Search for the cell housing the specified text and yield its [X, Y] center coordinate. 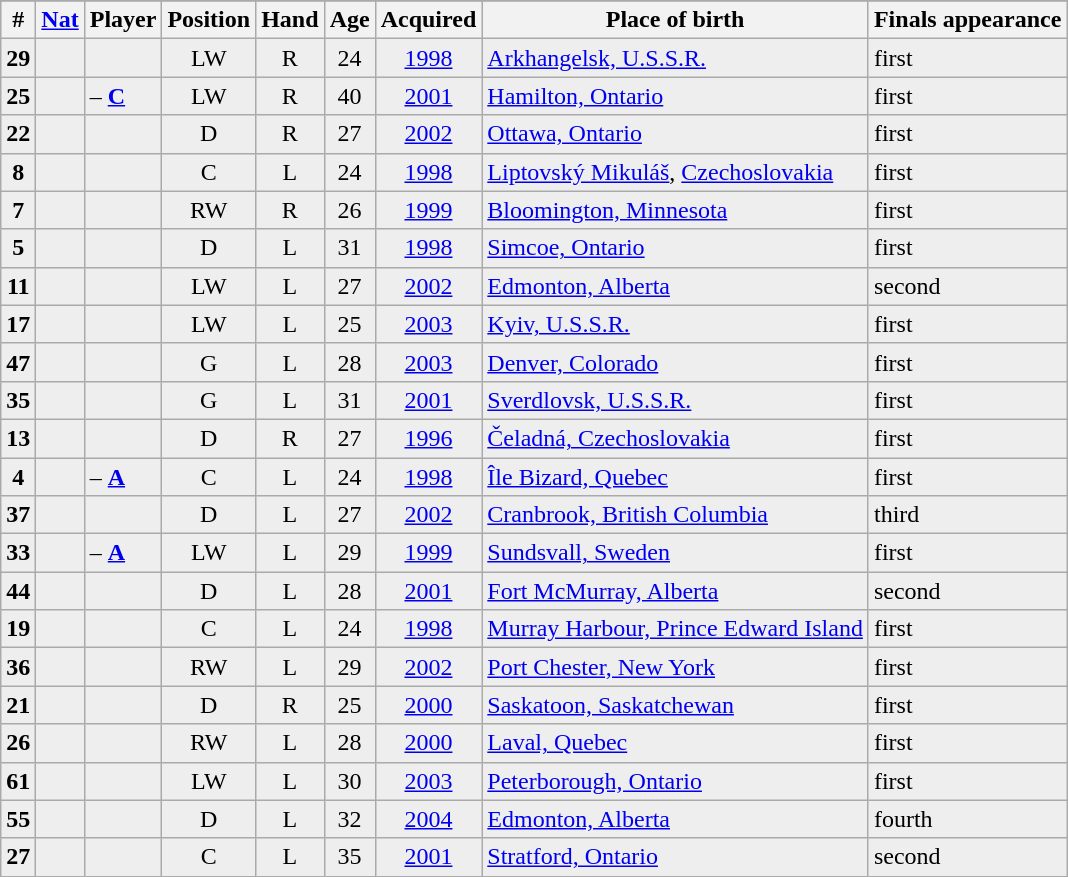
7 [18, 210]
Liptovský Mikuláš, Czechoslovakia [676, 172]
19 [18, 629]
44 [18, 591]
Denver, Colorado [676, 362]
Arkhangelsk, U.S.S.R. [676, 58]
Fort McMurray, Alberta [676, 591]
36 [18, 667]
Laval, Quebec [676, 743]
Age [350, 20]
Place of birth [676, 20]
37 [18, 515]
Peterborough, Ontario [676, 781]
2004 [428, 819]
Ottawa, Ontario [676, 134]
Sundsvall, Sweden [676, 553]
8 [18, 172]
Hamilton, Ontario [676, 96]
47 [18, 362]
33 [18, 553]
11 [18, 286]
Kyiv, U.S.S.R. [676, 324]
13 [18, 438]
Player [123, 20]
21 [18, 705]
Finals appearance [967, 20]
fourth [967, 819]
Port Chester, New York [676, 667]
Île Bizard, Quebec [676, 477]
# [18, 20]
32 [350, 819]
1996 [428, 438]
55 [18, 819]
third [967, 515]
Stratford, Ontario [676, 857]
Čeladná, Czechoslovakia [676, 438]
40 [350, 96]
30 [350, 781]
Saskatoon, Saskatchewan [676, 705]
Cranbrook, British Columbia [676, 515]
4 [18, 477]
22 [18, 134]
Nat [60, 20]
Sverdlovsk, U.S.S.R. [676, 400]
5 [18, 248]
Murray Harbour, Prince Edward Island [676, 629]
Acquired [428, 20]
Bloomington, Minnesota [676, 210]
Position [209, 20]
Hand [290, 20]
61 [18, 781]
17 [18, 324]
Simcoe, Ontario [676, 248]
– C [123, 96]
